Pinpoint the cell where the given text exists, returning its [x, y] midpoint coordinate. 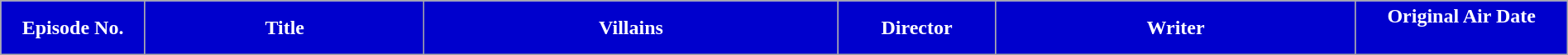
Episode No. [73, 28]
Title [284, 28]
Original Air Date [1461, 28]
Director [916, 28]
Writer [1176, 28]
Villains [631, 28]
